Output the [x, y] coordinate of the center of the cell containing the given text.  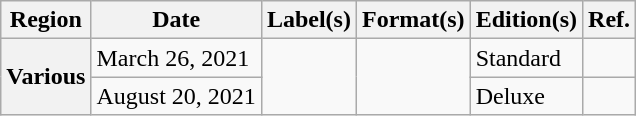
Label(s) [308, 20]
Various [46, 77]
August 20, 2021 [176, 96]
Standard [526, 58]
March 26, 2021 [176, 58]
Deluxe [526, 96]
Edition(s) [526, 20]
Ref. [610, 20]
Format(s) [413, 20]
Date [176, 20]
Region [46, 20]
